Locate the cell with the specified text and output its (x, y) center coordinate. 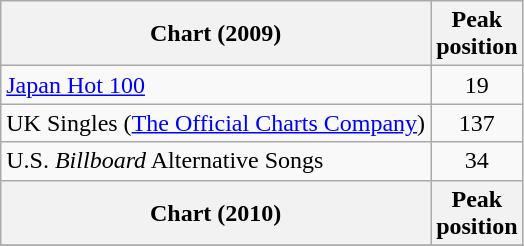
Chart (2010) (216, 212)
U.S. Billboard Alternative Songs (216, 161)
137 (477, 123)
34 (477, 161)
Japan Hot 100 (216, 85)
Chart (2009) (216, 34)
UK Singles (The Official Charts Company) (216, 123)
19 (477, 85)
